Return (x, y) of the center of cell containing provided text 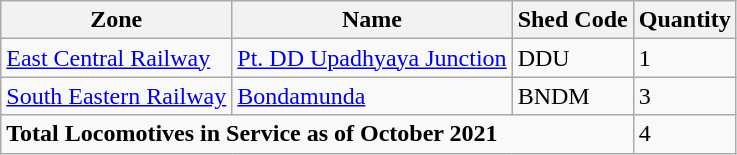
1 (684, 58)
Total Locomotives in Service as of October 2021 (317, 134)
3 (684, 96)
East Central Railway (116, 58)
Bondamunda (372, 96)
Shed Code (572, 20)
South Eastern Railway (116, 96)
4 (684, 134)
Name (372, 20)
DDU (572, 58)
Pt. DD Upadhyaya Junction (372, 58)
Zone (116, 20)
Quantity (684, 20)
BNDM (572, 96)
